Find where the given text appears and provide that cell's center as [X, Y] coordinate. 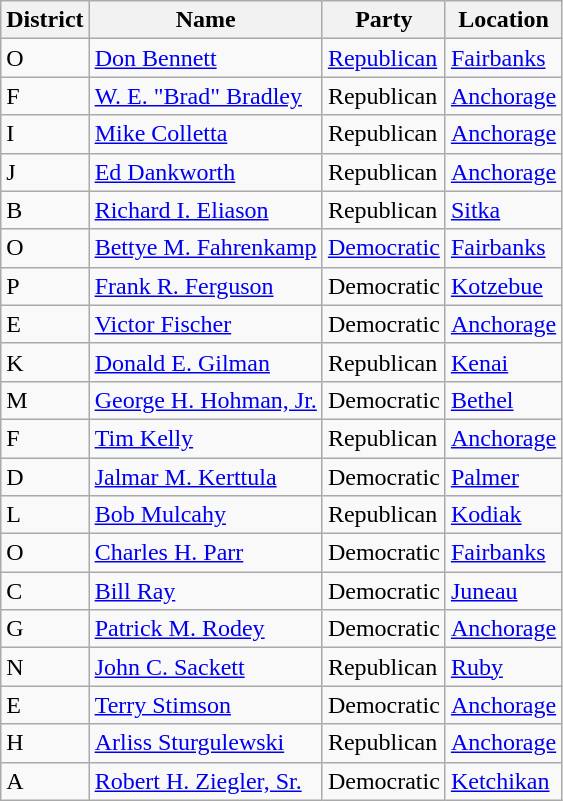
Location [503, 20]
Frank R. Ferguson [206, 286]
Tim Kelly [206, 438]
G [45, 629]
Bill Ray [206, 591]
N [45, 667]
M [45, 400]
Bettye M. Fahrenkamp [206, 248]
I [45, 134]
Patrick M. Rodey [206, 629]
W. E. "Brad" Bradley [206, 96]
Donald E. Gilman [206, 362]
Kodiak [503, 515]
Bethel [503, 400]
A [45, 781]
B [45, 210]
Ketchikan [503, 781]
Palmer [503, 477]
Robert H. Ziegler, Sr. [206, 781]
John C. Sackett [206, 667]
Sitka [503, 210]
P [45, 286]
Kenai [503, 362]
Juneau [503, 591]
C [45, 591]
K [45, 362]
Arliss Sturgulewski [206, 743]
Ruby [503, 667]
Kotzebue [503, 286]
Victor Fischer [206, 324]
D [45, 477]
Richard I. Eliason [206, 210]
J [45, 172]
George H. Hohman, Jr. [206, 400]
L [45, 515]
Don Bennett [206, 58]
Party [384, 20]
Bob Mulcahy [206, 515]
Mike Colletta [206, 134]
Name [206, 20]
H [45, 743]
Charles H. Parr [206, 553]
Jalmar M. Kerttula [206, 477]
Ed Dankworth [206, 172]
Terry Stimson [206, 705]
District [45, 20]
